Locate the cell with the specified text and output its (x, y) center coordinate. 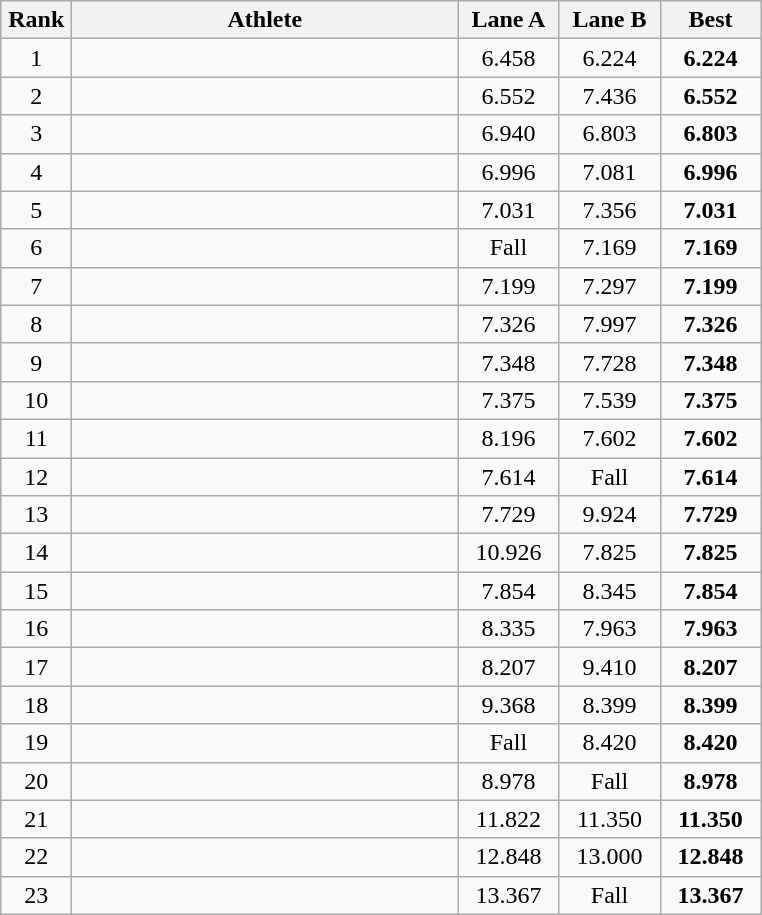
13 (36, 515)
15 (36, 591)
11 (36, 438)
7.539 (610, 400)
9 (36, 362)
2 (36, 96)
8.335 (508, 629)
14 (36, 553)
9.924 (610, 515)
6.458 (508, 58)
7 (36, 286)
10 (36, 400)
17 (36, 667)
11.822 (508, 819)
9.410 (610, 667)
6 (36, 248)
8.196 (508, 438)
19 (36, 743)
8.345 (610, 591)
20 (36, 781)
7.728 (610, 362)
22 (36, 857)
6.940 (508, 134)
Lane A (508, 20)
16 (36, 629)
4 (36, 172)
23 (36, 895)
12 (36, 477)
21 (36, 819)
7.081 (610, 172)
9.368 (508, 705)
7.436 (610, 96)
5 (36, 210)
7.997 (610, 324)
18 (36, 705)
3 (36, 134)
Best (710, 20)
1 (36, 58)
Lane B (610, 20)
7.356 (610, 210)
8 (36, 324)
10.926 (508, 553)
Rank (36, 20)
13.000 (610, 857)
Athlete (265, 20)
7.297 (610, 286)
